Capture the cell that displays the provided text and extract its (x, y) central coordinate. 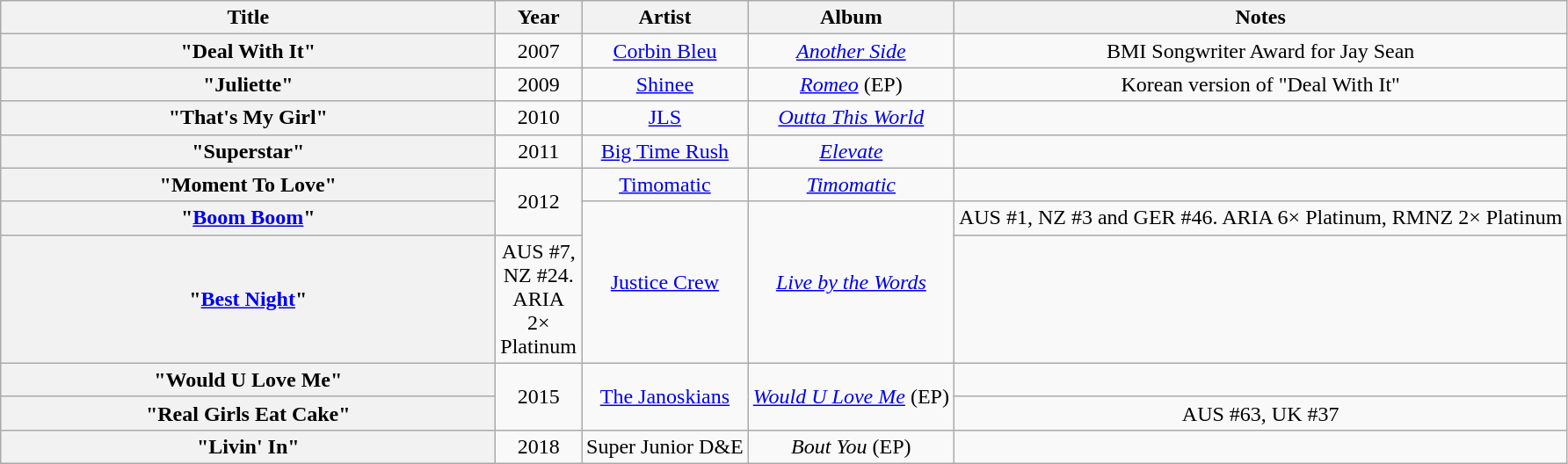
Romeo (EP) (851, 84)
AUS #7, NZ #24. ARIA 2× Platinum (539, 299)
Notes (1260, 18)
2011 (539, 151)
AUS #63, UK #37 (1260, 413)
Another Side (851, 51)
Outta This World (851, 118)
JLS (665, 118)
Artist (665, 18)
The Janoskians (665, 396)
"Real Girls Eat Cake" (248, 413)
Corbin Bleu (665, 51)
2015 (539, 396)
"Superstar" (248, 151)
Korean version of "Deal With It" (1260, 84)
AUS #1, NZ #3 and GER #46. ARIA 6× Platinum, RMNZ 2× Platinum (1260, 218)
"Best Night" (248, 299)
"That's My Girl" (248, 118)
2012 (539, 201)
Justice Crew (665, 282)
Big Time Rush (665, 151)
"Livin' In" (248, 446)
2018 (539, 446)
Shinee (665, 84)
Live by the Words (851, 282)
BMI Songwriter Award for Jay Sean (1260, 51)
Bout You (EP) (851, 446)
"Would U Love Me" (248, 380)
2010 (539, 118)
"Moment To Love" (248, 185)
"Juliette" (248, 84)
Album (851, 18)
Title (248, 18)
Elevate (851, 151)
"Deal With It" (248, 51)
Year (539, 18)
"Boom Boom" (248, 218)
2007 (539, 51)
Would U Love Me (EP) (851, 396)
2009 (539, 84)
Super Junior D&E (665, 446)
